Output the [x, y] coordinate of the center of the cell containing the given text.  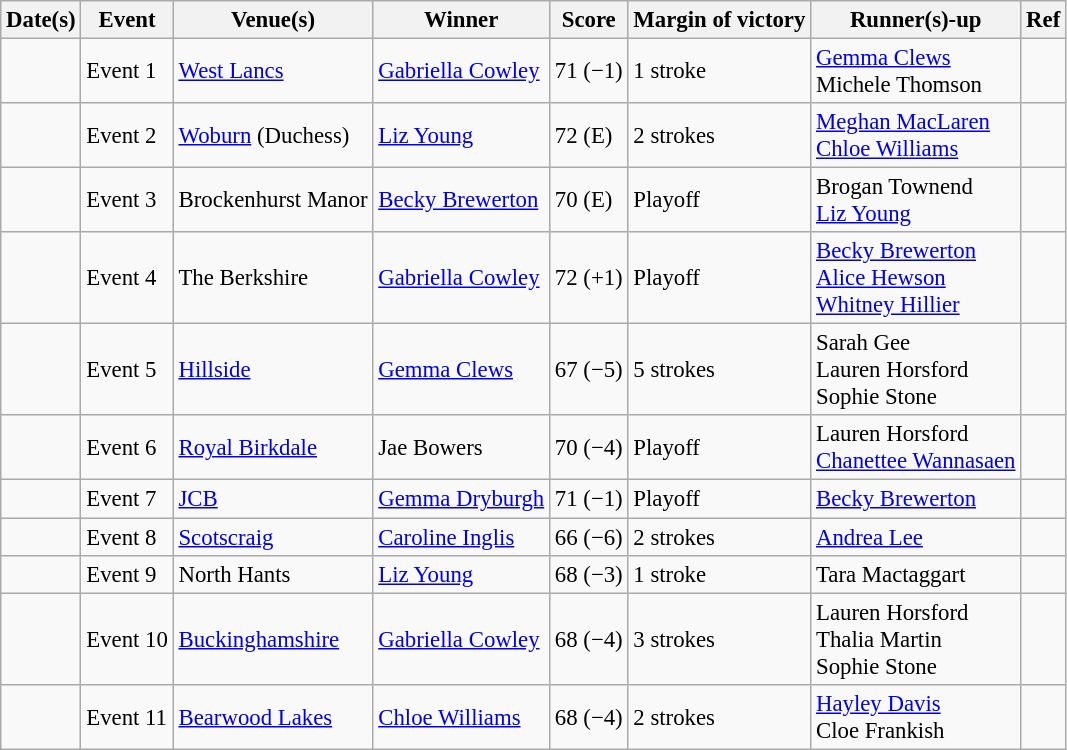
Event 6 [127, 448]
72 (E) [589, 136]
Ref [1044, 20]
Event 11 [127, 716]
3 strokes [720, 639]
Event [127, 20]
68 (−3) [589, 574]
JCB [273, 499]
Score [589, 20]
Event 4 [127, 278]
Runner(s)-up [916, 20]
The Berkshire [273, 278]
Event 7 [127, 499]
Sarah Gee Lauren Horsford Sophie Stone [916, 370]
Gemma Clews [462, 370]
Bearwood Lakes [273, 716]
Event 10 [127, 639]
Lauren Horsford Chanettee Wannasaen [916, 448]
Brogan Townend Liz Young [916, 200]
Date(s) [41, 20]
67 (−5) [589, 370]
5 strokes [720, 370]
Event 8 [127, 537]
Gemma Clews Michele Thomson [916, 72]
Lauren Horsford Thalia Martin Sophie Stone [916, 639]
Venue(s) [273, 20]
Event 9 [127, 574]
Hayley Davis Cloe Frankish [916, 716]
Scotscraig [273, 537]
Royal Birkdale [273, 448]
66 (−6) [589, 537]
Jae Bowers [462, 448]
70 (−4) [589, 448]
Meghan MacLaren Chloe Williams [916, 136]
Becky Brewerton Alice Hewson Whitney Hillier [916, 278]
North Hants [273, 574]
West Lancs [273, 72]
Caroline Inglis [462, 537]
Margin of victory [720, 20]
Hillside [273, 370]
Andrea Lee [916, 537]
Winner [462, 20]
Event 1 [127, 72]
72 (+1) [589, 278]
Gemma Dryburgh [462, 499]
Buckinghamshire [273, 639]
Chloe Williams [462, 716]
Woburn (Duchess) [273, 136]
Event 2 [127, 136]
70 (E) [589, 200]
Event 5 [127, 370]
Brockenhurst Manor [273, 200]
Tara Mactaggart [916, 574]
Event 3 [127, 200]
